Pinpoint the cell where the given text exists, returning its (X, Y) midpoint coordinate. 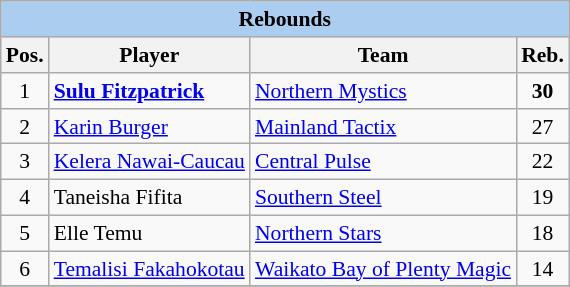
4 (25, 197)
Rebounds (285, 19)
Northern Stars (383, 233)
5 (25, 233)
Central Pulse (383, 162)
Southern Steel (383, 197)
Temalisi Fakahokotau (150, 269)
18 (542, 233)
Elle Temu (150, 233)
Taneisha Fifita (150, 197)
22 (542, 162)
Waikato Bay of Plenty Magic (383, 269)
Player (150, 55)
Reb. (542, 55)
Mainland Tactix (383, 126)
Karin Burger (150, 126)
27 (542, 126)
Northern Mystics (383, 91)
Team (383, 55)
19 (542, 197)
30 (542, 91)
3 (25, 162)
Sulu Fitzpatrick (150, 91)
2 (25, 126)
6 (25, 269)
Pos. (25, 55)
Kelera Nawai-Caucau (150, 162)
14 (542, 269)
1 (25, 91)
